Return (x, y) of the center of cell containing provided text 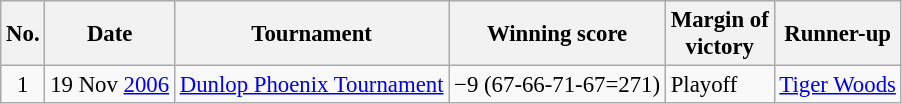
Tournament (311, 34)
No. (23, 34)
Tiger Woods (838, 85)
Dunlop Phoenix Tournament (311, 85)
19 Nov 2006 (110, 85)
Date (110, 34)
Margin ofvictory (720, 34)
Runner-up (838, 34)
Playoff (720, 85)
Winning score (558, 34)
1 (23, 85)
−9 (67-66-71-67=271) (558, 85)
